Determine the [X, Y] coordinate at the center of the cell enclosing the given text.  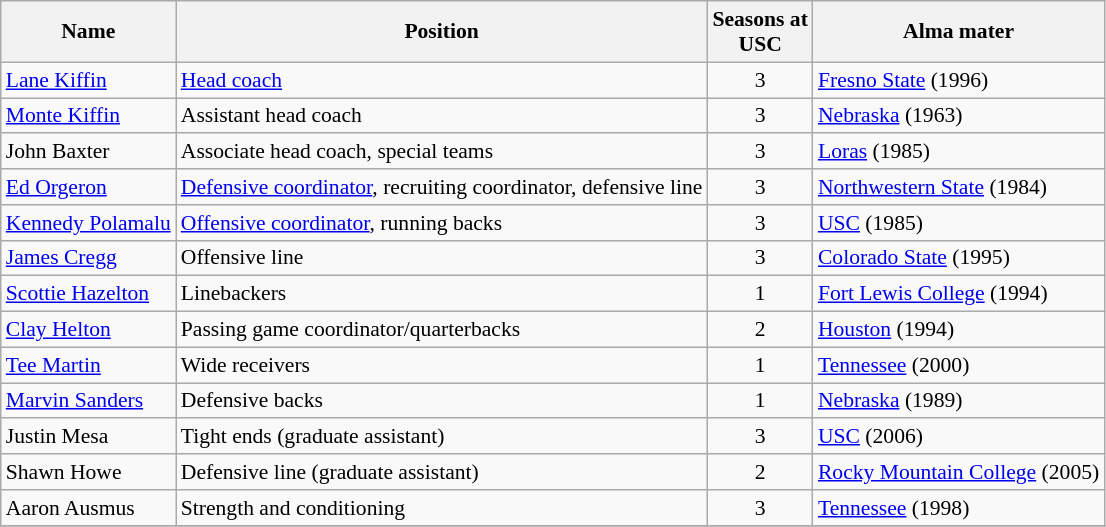
Rocky Mountain College (2005) [958, 472]
Name [88, 32]
Kennedy Polamalu [88, 223]
Seasons atUSC [760, 32]
Nebraska (1963) [958, 116]
James Cregg [88, 258]
Head coach [442, 80]
Alma mater [958, 32]
Linebackers [442, 294]
Tennessee (1998) [958, 508]
Northwestern State (1984) [958, 187]
Fresno State (1996) [958, 80]
Scottie Hazelton [88, 294]
Marvin Sanders [88, 401]
Shawn Howe [88, 472]
Defensive line (graduate assistant) [442, 472]
Strength and conditioning [442, 508]
Monte Kiffin [88, 116]
Clay Helton [88, 330]
Lane Kiffin [88, 80]
Tennessee (2000) [958, 365]
USC (1985) [958, 223]
Fort Lewis College (1994) [958, 294]
Offensive line [442, 258]
Tight ends (graduate assistant) [442, 437]
Wide receivers [442, 365]
Tee Martin [88, 365]
Offensive coordinator, running backs [442, 223]
Defensive backs [442, 401]
Justin Mesa [88, 437]
Assistant head coach [442, 116]
Defensive coordinator, recruiting coordinator, defensive line [442, 187]
Aaron Ausmus [88, 508]
Passing game coordinator/quarterbacks [442, 330]
Associate head coach, special teams [442, 152]
Nebraska (1989) [958, 401]
USC (2006) [958, 437]
Colorado State (1995) [958, 258]
John Baxter [88, 152]
Position [442, 32]
Houston (1994) [958, 330]
Ed Orgeron [88, 187]
Loras (1985) [958, 152]
